From the cell containing the given text, extract its center point as (x, y) coordinate. 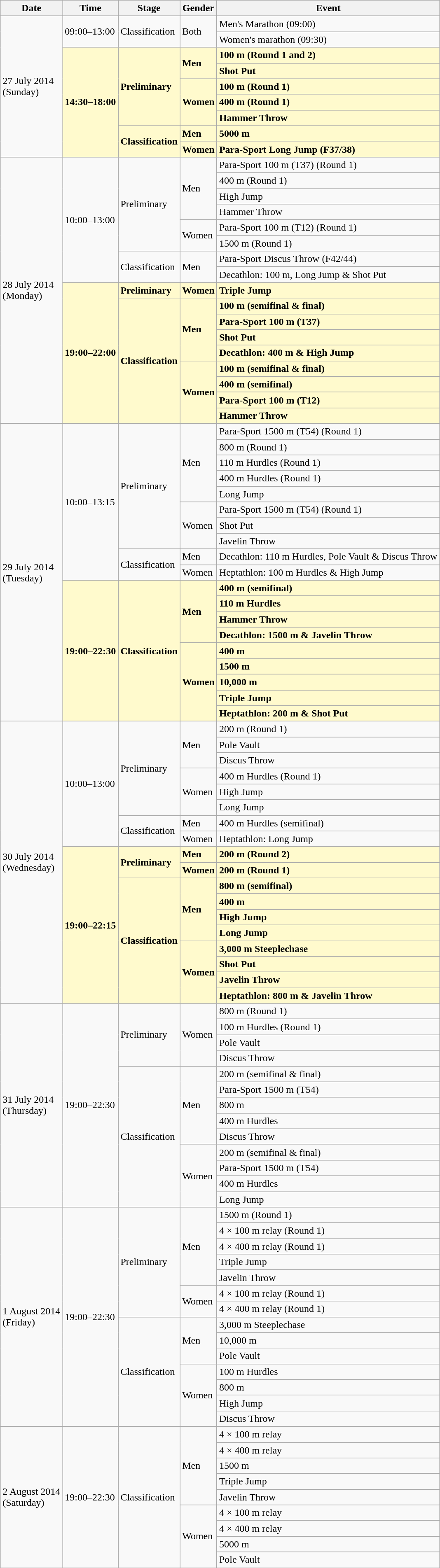
Para-Sport 100 m (T37) (Round 1) (328, 165)
100 m (Round 1 and 2) (328, 55)
29 July 2014(Tuesday) (31, 572)
Time (91, 8)
Decathlon: 100 m, Long Jump & Shot Put (328, 275)
Gender (199, 8)
Para-Sport Discus Throw (F42/44) (328, 259)
Heptathlon: 100 m Hurdles & High Jump (328, 572)
14:30–18:00 (91, 102)
Heptathlon: 200 m & Shot Put (328, 714)
Para-Sport 100 m (T12) (328, 400)
Decathlon: 1500 m & Javelin Throw (328, 635)
31 July 2014(Thursday) (31, 1105)
19:00–22:00 (91, 353)
100 m Hurdles (Round 1) (328, 1027)
10:00–13:15 (91, 502)
Both (199, 32)
Decathlon: 400 m & High Jump (328, 353)
19:00–22:15 (91, 925)
09:00–13:00 (91, 32)
Para-Sport Long Jump (F37/38) (328, 149)
800 m (semifinal) (328, 886)
Decathlon: 110 m Hurdles, Pole Vault & Discus Throw (328, 557)
Date (31, 8)
100 m (Round 1) (328, 86)
27 July 2014(Sunday) (31, 86)
200 m (Round 2) (328, 854)
28 July 2014(Monday) (31, 290)
Heptathlon: 800 m & Javelin Throw (328, 996)
Women's marathon (09:30) (328, 40)
Para-Sport 100 m (T12) (Round 1) (328, 228)
400 m Hurdles (semifinal) (328, 823)
Event (328, 8)
Men's Marathon (09:00) (328, 24)
30 July 2014(Wednesday) (31, 862)
110 m Hurdles (Round 1) (328, 463)
Heptathlon: Long Jump (328, 839)
100 m Hurdles (328, 1372)
2 August 2014(Saturday) (31, 1497)
Stage (149, 8)
1 August 2014(Friday) (31, 1317)
110 m Hurdles (328, 604)
Para-Sport 100 m (T37) (328, 322)
